Return the [x, y] coordinate for the center point of the cell that contains the specified text.  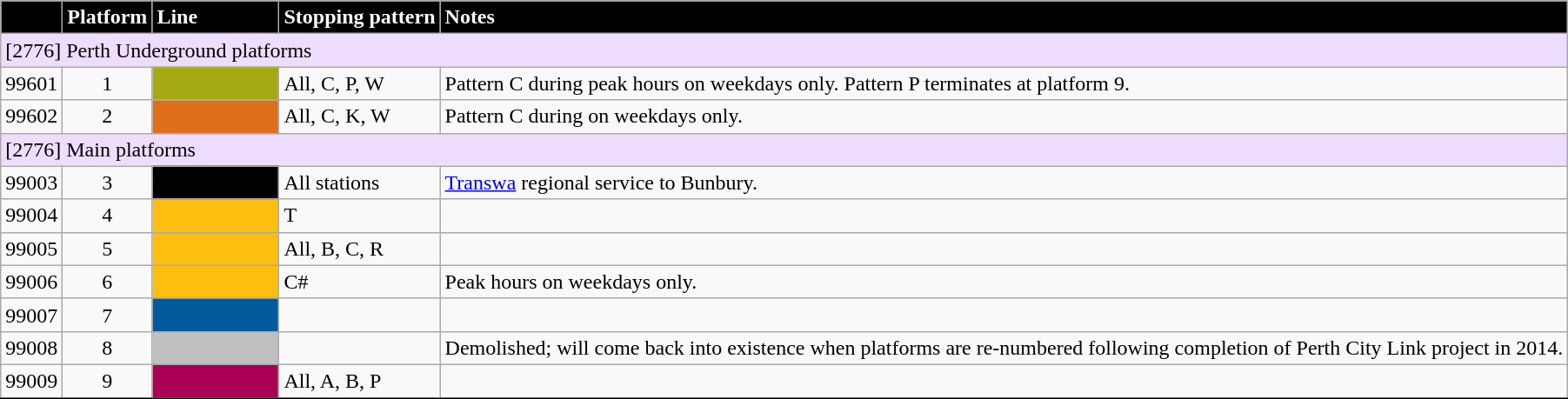
Pattern C during peak hours on weekdays only. Pattern P terminates at platform 9. [1004, 83]
[2776] Perth Underground platforms [784, 50]
99004 [31, 216]
99003 [31, 183]
Notes [1004, 17]
[2776] Main platforms [784, 150]
Peak hours on weekdays only. [1004, 282]
C# [360, 282]
9 [108, 381]
3 [108, 183]
All, C, P, W [360, 83]
1 [108, 83]
All, A, B, P [360, 381]
5 [108, 249]
Platform [108, 17]
Pattern C during on weekdays only. [1004, 116]
7 [108, 315]
Line [216, 17]
All stations [360, 183]
4 [108, 216]
99009 [31, 381]
Stopping pattern [360, 17]
T [360, 216]
99602 [31, 116]
99601 [31, 83]
99008 [31, 348]
99007 [31, 315]
99005 [31, 249]
All, B, C, R [360, 249]
6 [108, 282]
Demolished; will come back into existence when platforms are re-numbered following completion of Perth City Link project in 2014. [1004, 348]
2 [108, 116]
8 [108, 348]
Transwa regional service to Bunbury. [1004, 183]
All, C, K, W [360, 116]
99006 [31, 282]
